Return (x, y) of the center of cell containing provided text 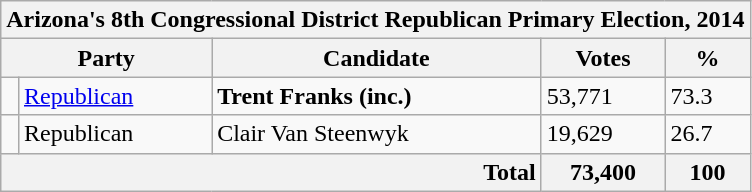
Arizona's 8th Congressional District Republican Primary Election, 2014 (376, 20)
Votes (603, 58)
26.7 (708, 134)
Party (106, 58)
53,771 (603, 96)
19,629 (603, 134)
Trent Franks (inc.) (377, 96)
Total (271, 172)
73.3 (708, 96)
Clair Van Steenwyk (377, 134)
73,400 (603, 172)
100 (708, 172)
Candidate (377, 58)
% (708, 58)
